Output the [X, Y] coordinate of the center of the cell containing the given text.  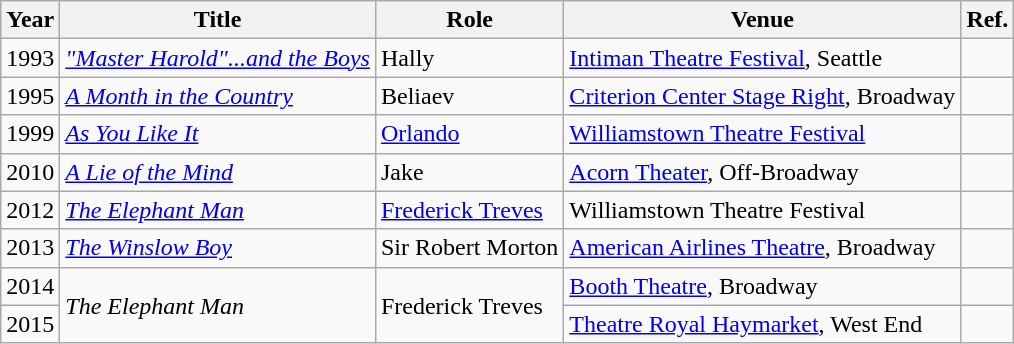
American Airlines Theatre, Broadway [762, 248]
Orlando [469, 134]
Booth Theatre, Broadway [762, 286]
2012 [30, 210]
2013 [30, 248]
Hally [469, 58]
1995 [30, 96]
The Winslow Boy [218, 248]
1993 [30, 58]
1999 [30, 134]
Ref. [988, 20]
Sir Robert Morton [469, 248]
Intiman Theatre Festival, Seattle [762, 58]
Acorn Theater, Off-Broadway [762, 172]
Theatre Royal Haymarket, West End [762, 324]
A Month in the Country [218, 96]
Criterion Center Stage Right, Broadway [762, 96]
As You Like It [218, 134]
2010 [30, 172]
Title [218, 20]
Beliaev [469, 96]
Role [469, 20]
2015 [30, 324]
2014 [30, 286]
A Lie of the Mind [218, 172]
Jake [469, 172]
"Master Harold"...and the Boys [218, 58]
Year [30, 20]
Venue [762, 20]
